Find where the given text appears and provide that cell's center as [x, y] coordinate. 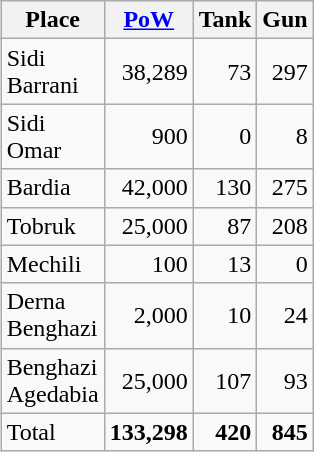
38,289 [148, 72]
42,000 [148, 188]
DernaBenghazi [52, 316]
87 [225, 226]
208 [285, 226]
24 [285, 316]
10 [225, 316]
8 [285, 136]
275 [285, 188]
900 [148, 136]
Tank [225, 20]
BenghaziAgedabia [52, 380]
Gun [285, 20]
Total [52, 432]
2,000 [148, 316]
Bardia [52, 188]
420 [225, 432]
PoW [148, 20]
SidiBarrani [52, 72]
73 [225, 72]
Tobruk [52, 226]
Place [52, 20]
SidiOmar [52, 136]
13 [225, 264]
845 [285, 432]
297 [285, 72]
133,298 [148, 432]
Mechili [52, 264]
93 [285, 380]
100 [148, 264]
130 [225, 188]
107 [225, 380]
